Pinpoint the cell where the given text exists, returning its [x, y] midpoint coordinate. 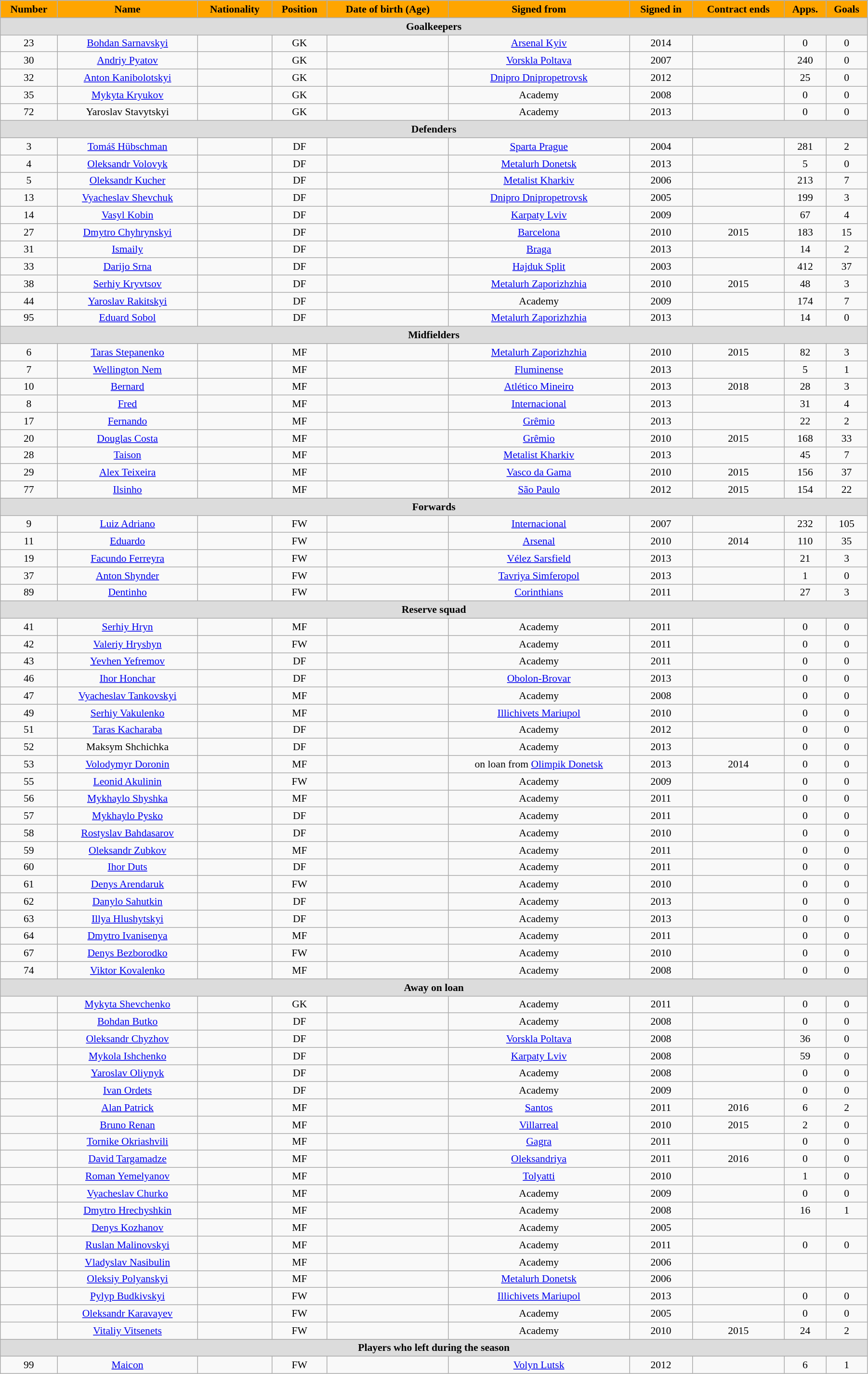
Away on loan [434, 988]
Vasco da Gama [539, 473]
240 [805, 61]
44 [29, 301]
213 [805, 181]
Mykhaylo Pysko [127, 816]
Serhiy Hryn [127, 627]
Dentinho [127, 593]
Taison [127, 455]
74 [29, 970]
Dmytro Hrechyshkin [127, 1211]
89 [29, 593]
Anton Shynder [127, 576]
183 [805, 232]
Vyacheslav Tankovskyi [127, 696]
61 [29, 885]
São Paulo [539, 490]
52 [29, 747]
58 [29, 833]
Taras Kacharaba [127, 730]
154 [805, 490]
63 [29, 919]
Players who left during the season [434, 1348]
Oleksandr Chyzhov [127, 1039]
Sparta Prague [539, 146]
Ismaily [127, 250]
Mykola Ishchenko [127, 1056]
38 [29, 284]
Ihor Honchar [127, 679]
9 [29, 524]
53 [29, 765]
156 [805, 473]
Corinthians [539, 593]
2004 [661, 146]
Fluminense [539, 370]
16 [805, 1211]
10 [29, 387]
Luiz Adriano [127, 524]
25 [805, 78]
Date of birth (Age) [387, 9]
105 [847, 524]
21 [805, 558]
56 [29, 799]
110 [805, 542]
Yaroslav Stavytskyi [127, 112]
Dmytro Chyhrynskyi [127, 232]
8 [29, 404]
17 [29, 421]
Bruno Renan [127, 1125]
Rostyslav Bahdasarov [127, 833]
77 [29, 490]
Oleksandr Karavayev [127, 1314]
41 [29, 627]
Goals [847, 9]
Andriy Pyatov [127, 61]
Mykyta Kryukov [127, 95]
on loan from Olimpik Donetsk [539, 765]
Hajduk Split [539, 267]
Number [29, 9]
2003 [661, 267]
Danylo Sahutkin [127, 902]
Oleksiy Polyanskyi [127, 1279]
Vasyl Kobin [127, 215]
64 [29, 936]
Bohdan Sarnavskyi [127, 43]
Santos [539, 1108]
Defenders [434, 130]
32 [29, 78]
42 [29, 644]
Contract ends [738, 9]
Atlético Mineiro [539, 387]
Braga [539, 250]
Position [300, 9]
36 [805, 1039]
Apps. [805, 9]
Maicon [127, 1365]
Yevhen Yefremov [127, 661]
Vyacheslav Churko [127, 1193]
Tavriya Simferopol [539, 576]
Alan Patrick [127, 1108]
30 [29, 61]
Vitaliy Vitsenets [127, 1331]
60 [29, 867]
43 [29, 661]
13 [29, 198]
Oleksandr Volovyk [127, 164]
Mykhaylo Shyshka [127, 799]
Ilsinho [127, 490]
19 [29, 558]
Yaroslav Rakitskyi [127, 301]
Fred [127, 404]
Serhiy Kryvtsov [127, 284]
Eduardo [127, 542]
20 [29, 438]
199 [805, 198]
Name [127, 9]
Denys Bezborodko [127, 953]
281 [805, 146]
45 [805, 455]
Ihor Duts [127, 867]
24 [805, 1331]
Signed from [539, 9]
232 [805, 524]
Maksym Shchichka [127, 747]
29 [29, 473]
Taras Stepanenko [127, 353]
Midfielders [434, 335]
Illya Hlushytskyi [127, 919]
Mykyta Shevchenko [127, 1004]
Douglas Costa [127, 438]
Fernando [127, 421]
Bohdan Butko [127, 1022]
Serhiy Vakulenko [127, 713]
Oleksandriya [539, 1159]
Vyacheslav Shevchuk [127, 198]
95 [29, 318]
Darijo Srna [127, 267]
49 [29, 713]
2018 [738, 387]
55 [29, 781]
57 [29, 816]
Facundo Ferreyra [127, 558]
Tolyatti [539, 1176]
Tornike Okriashvili [127, 1142]
Bernard [127, 387]
Viktor Kovalenko [127, 970]
48 [805, 284]
Valeriy Hryshyn [127, 644]
David Targamadze [127, 1159]
Roman Yemelyanov [127, 1176]
Eduard Sobol [127, 318]
82 [805, 353]
51 [29, 730]
Villarreal [539, 1125]
Ivan Ordets [127, 1091]
Tomáš Hübschman [127, 146]
Vladyslav Nasibulin [127, 1262]
99 [29, 1365]
Volyn Lutsk [539, 1365]
Obolon-Brovar [539, 679]
47 [29, 696]
Denys Kozhanov [127, 1228]
Anton Kanibolotskyi [127, 78]
Reserve squad [434, 610]
Forwards [434, 507]
Denys Arendaruk [127, 885]
Wellington Nem [127, 370]
Arsenal [539, 542]
Nationality [235, 9]
Dmytro Ivanisenya [127, 936]
23 [29, 43]
Volodymyr Doronin [127, 765]
Pylyp Budkivskyi [127, 1296]
Signed in [661, 9]
15 [847, 232]
Goalkeepers [434, 26]
Gagra [539, 1142]
Barcelona [539, 232]
Ruslan Malinovskyi [127, 1245]
46 [29, 679]
62 [29, 902]
Yaroslav Oliynyk [127, 1073]
72 [29, 112]
Arsenal Kyiv [539, 43]
Alex Teixeira [127, 473]
Oleksandr Kucher [127, 181]
Oleksandr Zubkov [127, 850]
11 [29, 542]
Vélez Sarsfield [539, 558]
168 [805, 438]
412 [805, 267]
Leonid Akulinin [127, 781]
174 [805, 301]
